Identify which cell holds the provided text, then report its [X, Y] central coordinate. 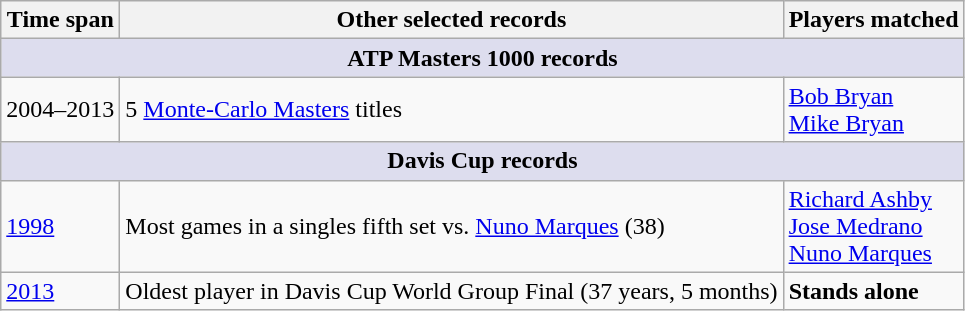
Davis Cup records [482, 161]
Players matched [874, 20]
ATP Masters 1000 records [482, 58]
Time span [60, 20]
Other selected records [452, 20]
Bob BryanMike Bryan [874, 110]
Most games in a singles fifth set vs. Nuno Marques (38) [452, 226]
2013 [60, 291]
Oldest player in Davis Cup World Group Final (37 years, 5 months) [452, 291]
5 Monte-Carlo Masters titles [452, 110]
1998 [60, 226]
Stands alone [874, 291]
Richard AshbyJose MedranoNuno Marques [874, 226]
2004–2013 [60, 110]
